Find where the given text appears and provide that cell's center as [X, Y] coordinate. 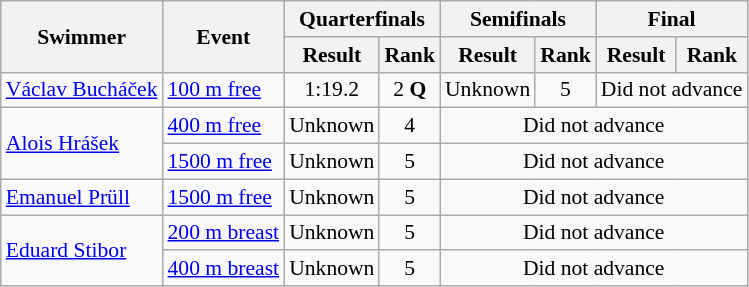
200 m breast [224, 233]
400 m free [224, 126]
2 Q [410, 90]
Event [224, 36]
Final [672, 19]
Eduard Stibor [82, 250]
Swimmer [82, 36]
4 [410, 126]
Emanuel Prüll [82, 197]
1:19.2 [332, 90]
Semifinals [518, 19]
Václav Bucháček [82, 90]
100 m free [224, 90]
Alois Hrášek [82, 144]
400 m breast [224, 269]
Quarterfinals [362, 19]
